Determine the [X, Y] coordinate at the center of the cell enclosing the given text.  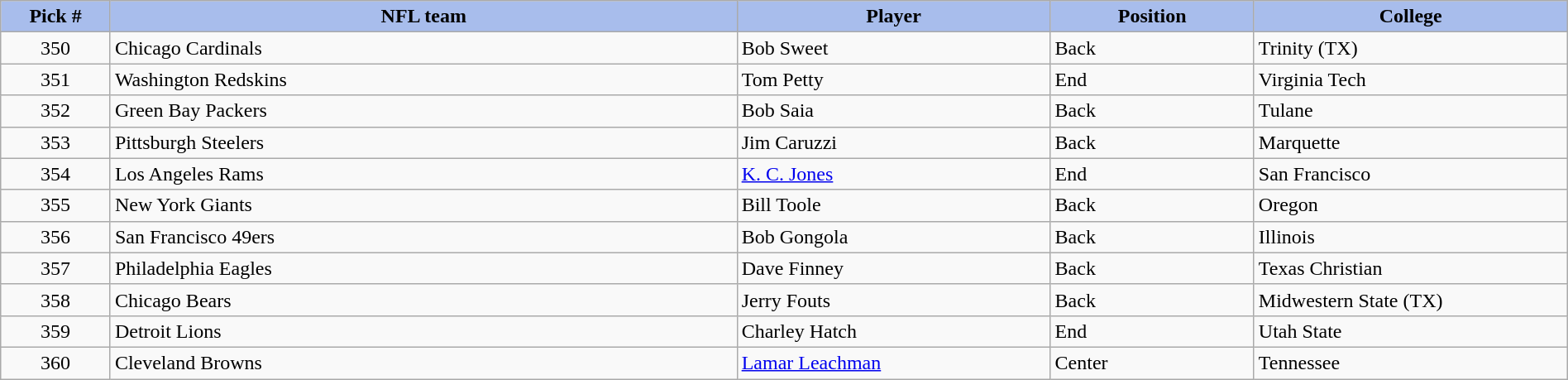
Trinity (TX) [1411, 48]
Marquette [1411, 142]
Tennessee [1411, 363]
NFL team [423, 17]
College [1411, 17]
351 [56, 79]
San Francisco 49ers [423, 237]
San Francisco [1411, 174]
358 [56, 300]
Pick # [56, 17]
Los Angeles Rams [423, 174]
Center [1152, 363]
Bob Saia [893, 111]
360 [56, 363]
355 [56, 205]
Jerry Fouts [893, 300]
Texas Christian [1411, 268]
Jim Caruzzi [893, 142]
K. C. Jones [893, 174]
350 [56, 48]
Chicago Bears [423, 300]
Tulane [1411, 111]
Utah State [1411, 331]
Bob Sweet [893, 48]
Player [893, 17]
353 [56, 142]
Oregon [1411, 205]
Position [1152, 17]
Green Bay Packers [423, 111]
Virginia Tech [1411, 79]
359 [56, 331]
Midwestern State (TX) [1411, 300]
Dave Finney [893, 268]
Bob Gongola [893, 237]
Tom Petty [893, 79]
Pittsburgh Steelers [423, 142]
Detroit Lions [423, 331]
Charley Hatch [893, 331]
Washington Redskins [423, 79]
New York Giants [423, 205]
354 [56, 174]
Bill Toole [893, 205]
Illinois [1411, 237]
356 [56, 237]
357 [56, 268]
Chicago Cardinals [423, 48]
Philadelphia Eagles [423, 268]
Lamar Leachman [893, 363]
352 [56, 111]
Cleveland Browns [423, 363]
